Detect which cell encompasses the target text, then output its (X, Y) center coordinate. 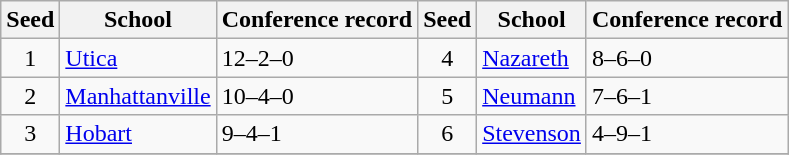
12–2–0 (316, 58)
4–9–1 (686, 134)
9–4–1 (316, 134)
6 (448, 134)
2 (30, 96)
Stevenson (532, 134)
3 (30, 134)
Utica (138, 58)
Nazareth (532, 58)
Hobart (138, 134)
1 (30, 58)
10–4–0 (316, 96)
8–6–0 (686, 58)
7–6–1 (686, 96)
5 (448, 96)
Manhattanville (138, 96)
4 (448, 58)
Neumann (532, 96)
